For the text-containing cell, return its midpoint in (X, Y) coordinate format. 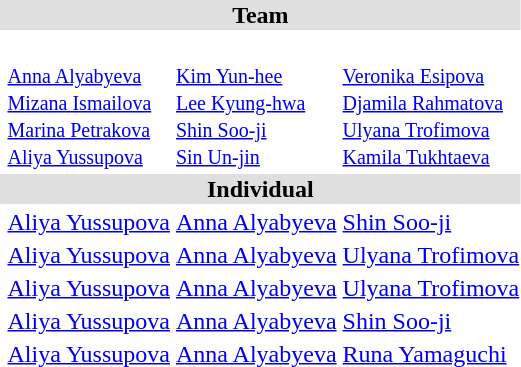
Kim Yun-heeLee Kyung-hwaShin Soo-jiSin Un-jin (256, 102)
Team (260, 15)
Individual (260, 189)
Anna AlyabyevaMizana IsmailovaMarina PetrakovaAliya Yussupova (88, 102)
Veronika EsipovaDjamila RahmatovaUlyana TrofimovaKamila Tukhtaeva (431, 102)
